Extract the [X, Y] coordinate from the center of the cell holding the provided text.  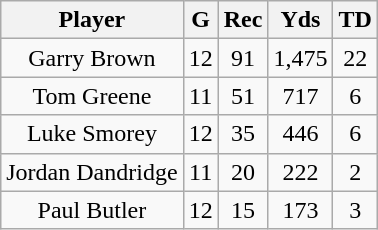
TD [355, 20]
2 [355, 172]
173 [300, 210]
717 [300, 96]
91 [243, 58]
446 [300, 134]
22 [355, 58]
35 [243, 134]
G [200, 20]
Paul Butler [92, 210]
222 [300, 172]
Rec [243, 20]
15 [243, 210]
Yds [300, 20]
20 [243, 172]
1,475 [300, 58]
Garry Brown [92, 58]
Player [92, 20]
Tom Greene [92, 96]
3 [355, 210]
Luke Smorey [92, 134]
Jordan Dandridge [92, 172]
51 [243, 96]
